From the cell containing the given text, extract its center point as [x, y] coordinate. 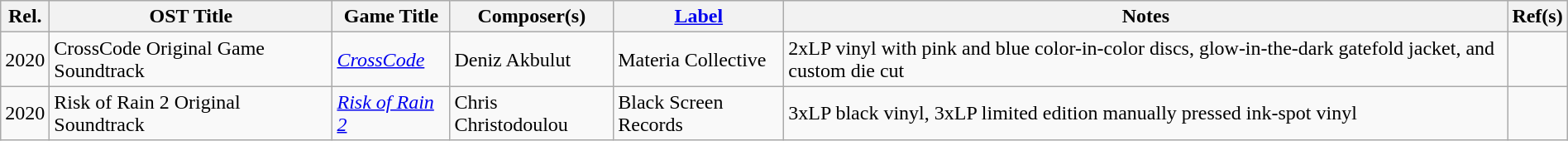
Notes [1146, 17]
Composer(s) [532, 17]
Label [699, 17]
Risk of Rain 2 [391, 113]
Game Title [391, 17]
2xLP vinyl with pink and blue color-in-color discs, glow-in-the-dark gatefold jacket, and custom die cut [1146, 60]
CrossCode Original Game Soundtrack [191, 60]
Ref(s) [1537, 17]
3xLP black vinyl, 3xLP limited edition manually pressed ink-spot vinyl [1146, 113]
Risk of Rain 2 Original Soundtrack [191, 113]
Black Screen Records [699, 113]
Rel. [25, 17]
OST Title [191, 17]
Deniz Akbulut [532, 60]
Materia Collective [699, 60]
CrossCode [391, 60]
Chris Christodoulou [532, 113]
